Scan for the cell matching the given text and deliver its (x, y) coordinate at center. 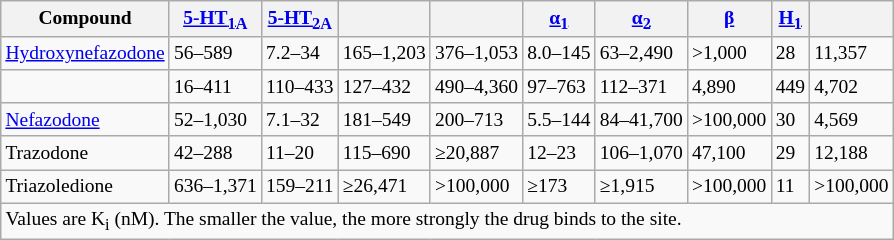
12–23 (560, 152)
42–288 (215, 152)
Nefazodone (85, 120)
11 (790, 186)
12,188 (852, 152)
181–549 (384, 120)
Compound (85, 19)
Values are Ki (nM). The smaller the value, the more strongly the drug binds to the site. (447, 221)
4,569 (852, 120)
H1 (790, 19)
11,357 (852, 52)
56–589 (215, 52)
≥1,915 (641, 186)
636–1,371 (215, 186)
112–371 (641, 86)
16–411 (215, 86)
4,890 (729, 86)
≥26,471 (384, 186)
52–1,030 (215, 120)
8.0–145 (560, 52)
200–713 (476, 120)
β (729, 19)
≥20,887 (476, 152)
5-HT2A (300, 19)
≥173 (560, 186)
110–433 (300, 86)
376–1,053 (476, 52)
>1,000 (729, 52)
7.1–32 (300, 120)
490–4,360 (476, 86)
5.5–144 (560, 120)
4,702 (852, 86)
30 (790, 120)
11–20 (300, 152)
α1 (560, 19)
63–2,490 (641, 52)
449 (790, 86)
47,100 (729, 152)
127–432 (384, 86)
Hydroxynefazodone (85, 52)
159–211 (300, 186)
7.2–34 (300, 52)
165–1,203 (384, 52)
97–763 (560, 86)
28 (790, 52)
Triazoledione (85, 186)
5-HT1A (215, 19)
84–41,700 (641, 120)
115–690 (384, 152)
α2 (641, 19)
106–1,070 (641, 152)
29 (790, 152)
Trazodone (85, 152)
